Return (x, y) of the center of cell containing provided text 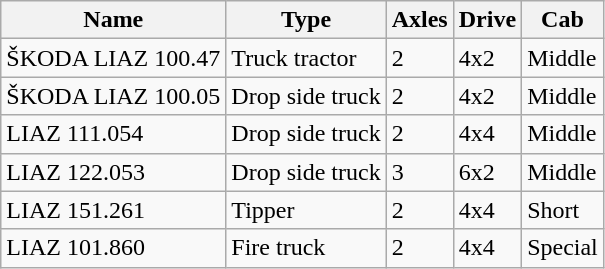
Special (563, 248)
LIAZ 101.860 (114, 248)
LIAZ 111.054 (114, 134)
3 (420, 172)
Drive (487, 20)
Tipper (306, 210)
6x2 (487, 172)
LIAZ 151.261 (114, 210)
Truck tractor (306, 58)
LIAZ 122.053 (114, 172)
Cab (563, 20)
Name (114, 20)
Short (563, 210)
Fire truck (306, 248)
ŠKODA LIAZ 100.05 (114, 96)
Axles (420, 20)
Type (306, 20)
ŠKODA LIAZ 100.47 (114, 58)
